Pinpoint the cell where the given text exists, returning its (x, y) midpoint coordinate. 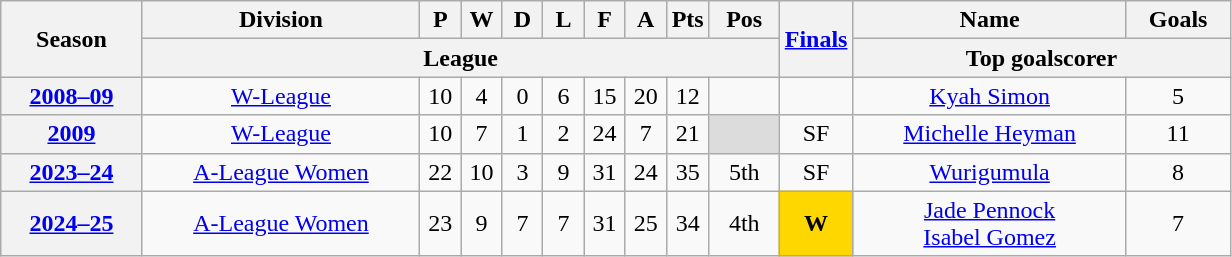
22 (440, 172)
League (460, 58)
12 (688, 96)
1 (522, 134)
F (604, 20)
8 (1178, 172)
5th (744, 172)
Top goalscorer (1042, 58)
11 (1178, 134)
Wurigumula (990, 172)
2 (564, 134)
A (646, 20)
Goals (1178, 20)
5 (1178, 96)
Name (990, 20)
L (564, 20)
6 (564, 96)
0 (522, 96)
Season (72, 39)
Finals (816, 39)
35 (688, 172)
Division (281, 20)
Pos (744, 20)
20 (646, 96)
2008–09 (72, 96)
2023–24 (72, 172)
P (440, 20)
Pts (688, 20)
2009 (72, 134)
25 (646, 224)
4th (744, 224)
3 (522, 172)
34 (688, 224)
4 (482, 96)
Jade PennockIsabel Gomez (990, 224)
23 (440, 224)
Michelle Heyman (990, 134)
D (522, 20)
2024–25 (72, 224)
21 (688, 134)
Kyah Simon (990, 96)
15 (604, 96)
